Return (X, Y) of the center of cell containing provided text 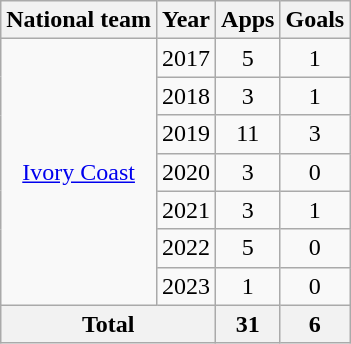
31 (248, 324)
2017 (186, 58)
2020 (186, 172)
Total (108, 324)
2023 (186, 286)
2019 (186, 134)
Goals (315, 20)
2018 (186, 96)
Apps (248, 20)
Year (186, 20)
National team (79, 20)
11 (248, 134)
6 (315, 324)
Ivory Coast (79, 172)
2021 (186, 210)
2022 (186, 248)
